Search for the cell housing the specified text and yield its [x, y] center coordinate. 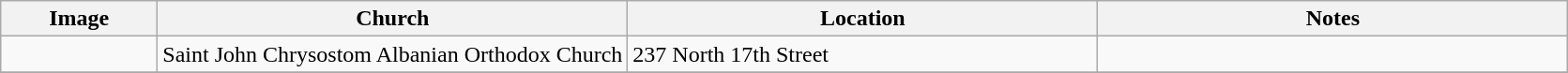
Church [392, 19]
Location [863, 19]
237 North 17th Street [863, 54]
Notes [1332, 19]
Image [79, 19]
Saint John Chrysostom Albanian Orthodox Church [392, 54]
